Extract the [x, y] coordinate from the center of the cell holding the provided text.  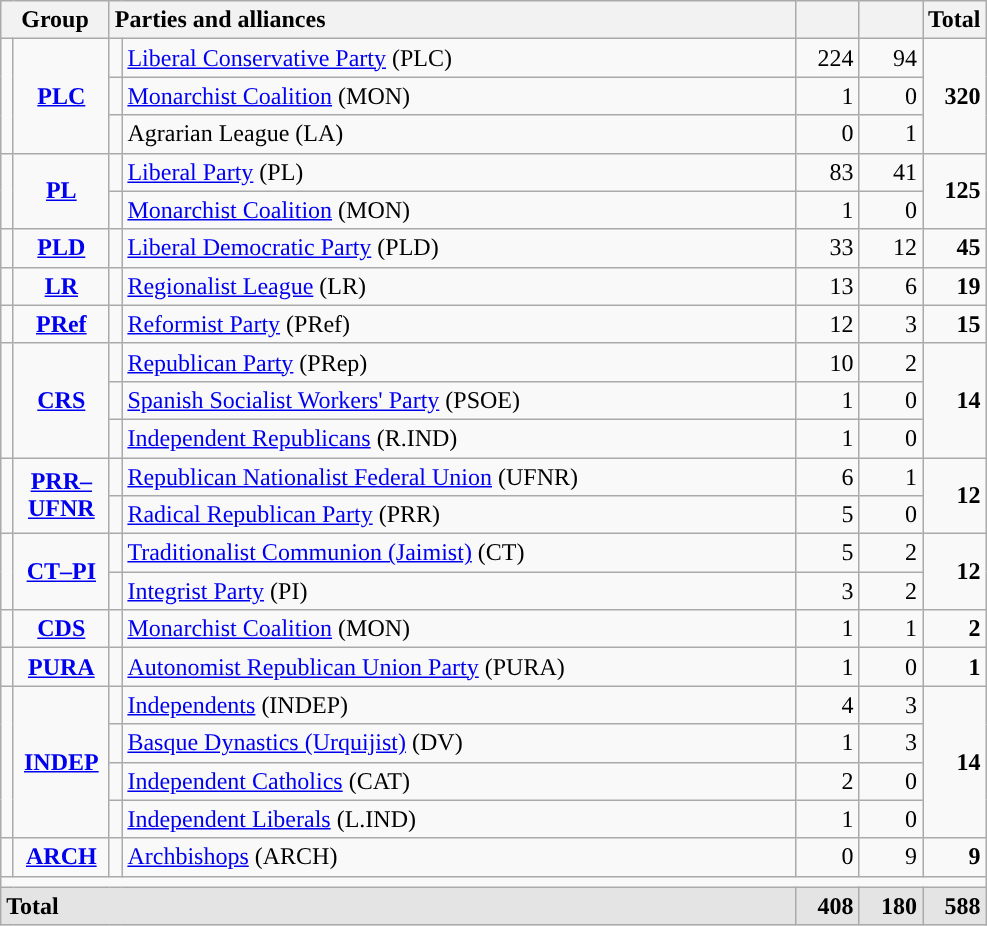
Republican Nationalist Federal Union (UFNR) [459, 477]
588 [954, 906]
224 [827, 58]
PL [61, 191]
Independent Liberals (L.IND) [459, 819]
Parties and alliances [452, 20]
Traditionalist Communion (Jaimist) (CT) [459, 553]
33 [827, 248]
15 [954, 324]
94 [891, 58]
Independent Catholics (CAT) [459, 781]
83 [827, 172]
PRef [61, 324]
CT–PI [61, 572]
CRS [61, 400]
408 [827, 906]
Reformist Party (PRef) [459, 324]
PLD [61, 248]
Agrarian League (LA) [459, 134]
Spanish Socialist Workers' Party (PSOE) [459, 400]
Independents (INDEP) [459, 705]
ARCH [61, 857]
LR [61, 286]
PURA [61, 667]
320 [954, 96]
Liberal Conservative Party (PLC) [459, 58]
PRR–UFNR [61, 496]
125 [954, 191]
CDS [61, 629]
Independent Republicans (R.IND) [459, 438]
10 [827, 362]
Republican Party (PRep) [459, 362]
4 [827, 705]
13 [827, 286]
Integrist Party (PI) [459, 591]
Liberal Party (PL) [459, 172]
19 [954, 286]
Group [56, 20]
Regionalist League (LR) [459, 286]
PLC [61, 96]
180 [891, 906]
Autonomist Republican Union Party (PURA) [459, 667]
INDEP [61, 762]
45 [954, 248]
Radical Republican Party (PRR) [459, 515]
41 [891, 172]
Archbishops (ARCH) [459, 857]
Basque Dynastics (Urquijist) (DV) [459, 743]
Liberal Democratic Party (PLD) [459, 248]
